Search for the cell housing the specified text and yield its [X, Y] center coordinate. 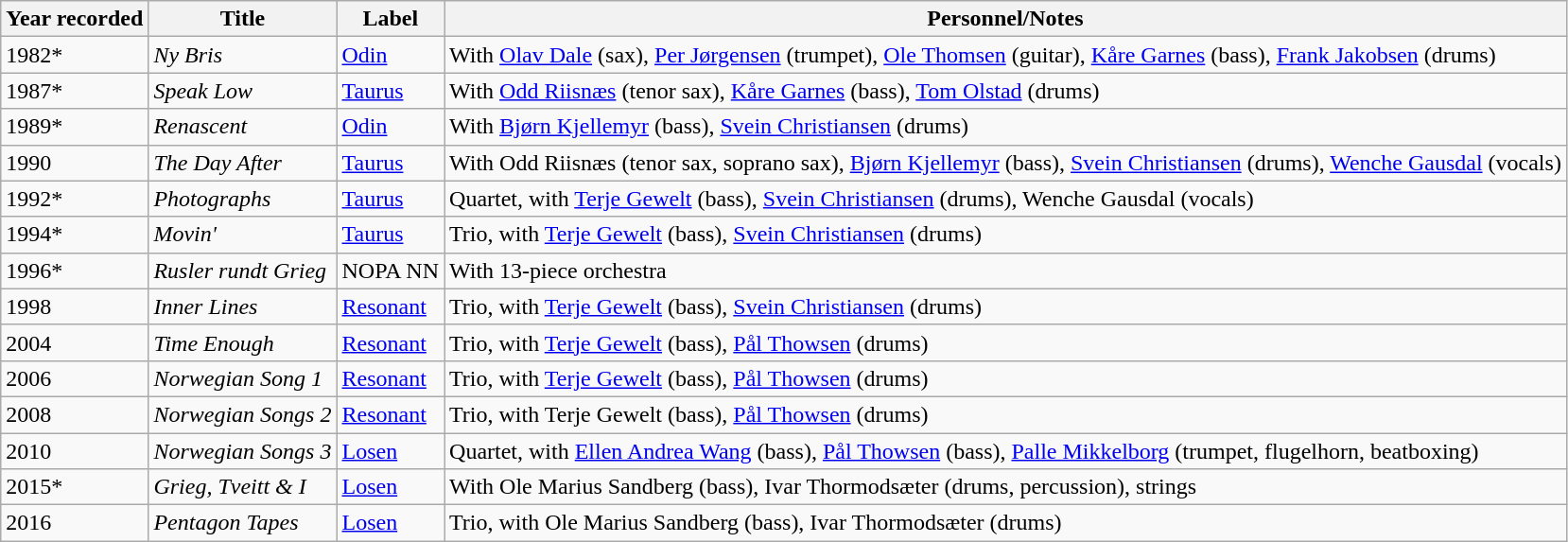
Title [242, 19]
Inner Lines [242, 306]
1990 [75, 163]
Quartet, with Terje Gewelt (bass), Svein Christiansen (drums), Wenche Gausdal (vocals) [1006, 199]
2008 [75, 414]
1992* [75, 199]
Speak Low [242, 91]
Pentagon Tapes [242, 523]
With 13-piece orchestra [1006, 271]
2006 [75, 378]
Year recorded [75, 19]
1987* [75, 91]
Personnel/Notes [1006, 19]
Trio, with Ole Marius Sandberg (bass), Ivar Thormodsæter (drums) [1006, 523]
Renascent [242, 127]
2010 [75, 451]
2004 [75, 342]
With Bjørn Kjellemyr (bass), Svein Christiansen (drums) [1006, 127]
Photographs [242, 199]
Quartet, with Ellen Andrea Wang (bass), Pål Thowsen (bass), Palle Mikkelborg (trumpet, flugelhorn, beatboxing) [1006, 451]
The Day After [242, 163]
1982* [75, 55]
Rusler rundt Grieg [242, 271]
1998 [75, 306]
Movin' [242, 235]
1989* [75, 127]
NOPA NN [391, 271]
1994* [75, 235]
1996* [75, 271]
Ny Bris [242, 55]
With Olav Dale (sax), Per Jørgensen (trumpet), Ole Thomsen (guitar), Kåre Garnes (bass), Frank Jakobsen (drums) [1006, 55]
Grieg, Tveitt & I [242, 487]
Norwegian Song 1 [242, 378]
Label [391, 19]
2016 [75, 523]
Norwegian Songs 3 [242, 451]
Time Enough [242, 342]
With Ole Marius Sandberg (bass), Ivar Thormodsæter (drums, percussion), strings [1006, 487]
2015* [75, 487]
Norwegian Songs 2 [242, 414]
With Odd Riisnæs (tenor sax), Kåre Garnes (bass), Tom Olstad (drums) [1006, 91]
With Odd Riisnæs (tenor sax, soprano sax), Bjørn Kjellemyr (bass), Svein Christiansen (drums), Wenche Gausdal (vocals) [1006, 163]
